Search for the cell housing the specified text and yield its [x, y] center coordinate. 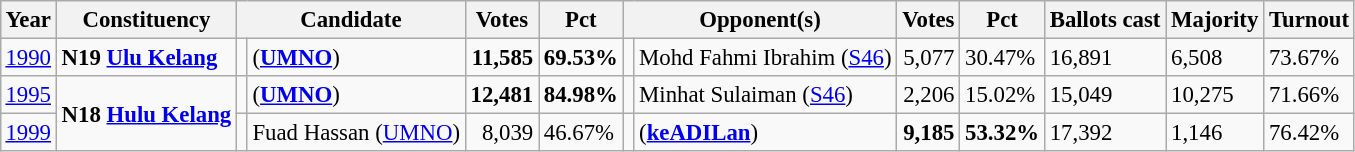
Opponent(s) [760, 20]
53.32% [1002, 133]
Year [28, 20]
1990 [28, 57]
15.02% [1002, 95]
9,185 [928, 133]
84.98% [582, 95]
Mohd Fahmi Ibrahim (S46) [766, 57]
Turnout [1310, 20]
69.53% [582, 57]
Ballots cast [1104, 20]
2,206 [928, 95]
6,508 [1215, 57]
1995 [28, 95]
17,392 [1104, 133]
71.66% [1310, 95]
12,481 [502, 95]
Candidate [352, 20]
46.67% [582, 133]
N19 Ulu Kelang [146, 57]
16,891 [1104, 57]
Fuad Hassan (UMNO) [356, 133]
Minhat Sulaiman (S46) [766, 95]
1999 [28, 133]
(keADILan) [766, 133]
11,585 [502, 57]
76.42% [1310, 133]
N18 Hulu Kelang [146, 114]
1,146 [1215, 133]
Constituency [146, 20]
10,275 [1215, 95]
73.67% [1310, 57]
Majority [1215, 20]
5,077 [928, 57]
15,049 [1104, 95]
8,039 [502, 133]
30.47% [1002, 57]
